Return [X, Y] of the center of cell containing provided text 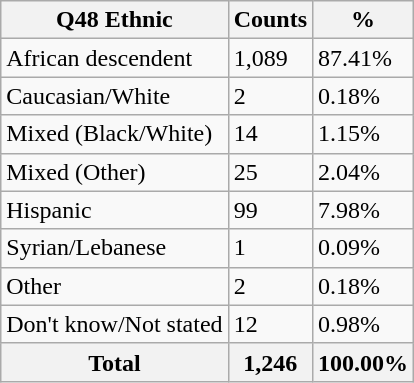
12 [270, 324]
1,246 [270, 362]
100.00% [364, 362]
Other [114, 286]
Q48 Ethnic [114, 20]
Hispanic [114, 210]
99 [270, 210]
% [364, 20]
Mixed (Other) [114, 172]
African descendent [114, 58]
0.98% [364, 324]
1.15% [364, 134]
87.41% [364, 58]
25 [270, 172]
2.04% [364, 172]
1,089 [270, 58]
0.09% [364, 248]
Syrian/Lebanese [114, 248]
1 [270, 248]
14 [270, 134]
Total [114, 362]
Don't know/Not stated [114, 324]
Mixed (Black/White) [114, 134]
7.98% [364, 210]
Caucasian/White [114, 96]
Counts [270, 20]
